Search for the cell housing the specified text and yield its (x, y) center coordinate. 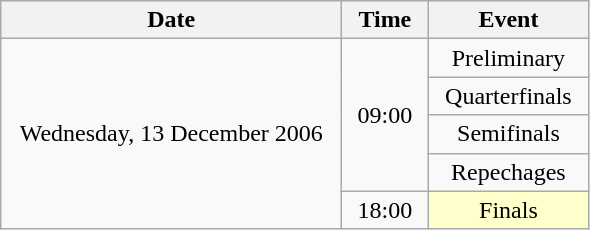
Time (385, 20)
Finals (508, 210)
Quarterfinals (508, 96)
Wednesday, 13 December 2006 (172, 134)
09:00 (385, 115)
Event (508, 20)
Repechages (508, 172)
Date (172, 20)
18:00 (385, 210)
Semifinals (508, 134)
Preliminary (508, 58)
